Determine the (X, Y) coordinate at the center of the cell enclosing the given text.  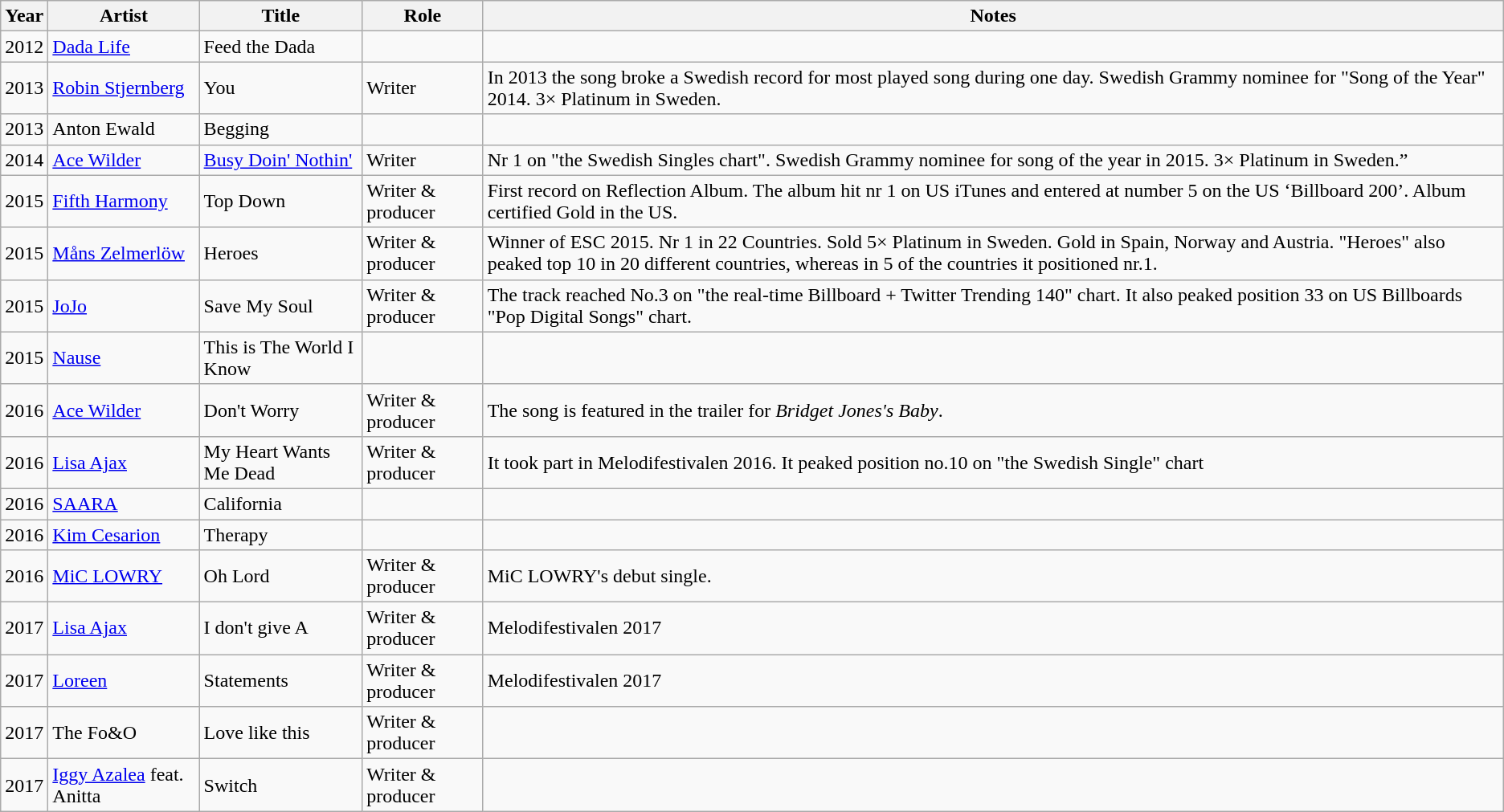
Kim Cesarion (124, 534)
The Fo&O (124, 732)
Oh Lord (281, 577)
Artist (124, 16)
Anton Ewald (124, 129)
Feed the Dada (281, 47)
Iggy Azalea feat. Anitta (124, 785)
Don't Worry (281, 410)
Role (423, 16)
This is The World I Know (281, 358)
Busy Doin' Nothin' (281, 160)
You (281, 88)
JoJo (124, 305)
2012 (24, 47)
Therapy (281, 534)
Title (281, 16)
First record on Reflection Album. The album hit nr 1 on US iTunes and entered at number 5 on the US ‘Billboard 200’. Album certified Gold in the US. (993, 201)
SAARA (124, 504)
Dada Life (124, 47)
California (281, 504)
I don't give A (281, 628)
Loreen (124, 681)
MiC LOWRY's debut single. (993, 577)
Love like this (281, 732)
Robin Stjernberg (124, 88)
Statements (281, 681)
Fifth Harmony (124, 201)
Switch (281, 785)
Måns Zelmerlöw (124, 254)
2014 (24, 160)
Nr 1 on "the Swedish Singles chart". Swedish Grammy nominee for song of the year in 2015. 3× Platinum in Sweden.” (993, 160)
The song is featured in the trailer for Bridget Jones's Baby. (993, 410)
Heroes (281, 254)
Notes (993, 16)
Begging (281, 129)
Top Down (281, 201)
MiC LOWRY (124, 577)
Nause (124, 358)
It took part in Melodifestivalen 2016. It peaked position no.10 on "the Swedish Single" chart (993, 463)
Save My Soul (281, 305)
My Heart Wants Me Dead (281, 463)
Year (24, 16)
